From the cell containing the given text, extract its center point as (x, y) coordinate. 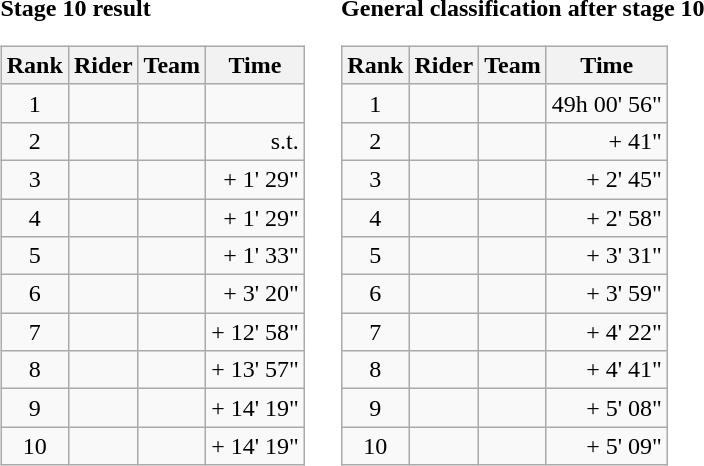
+ 4' 22" (606, 332)
+ 5' 08" (606, 408)
+ 2' 58" (606, 217)
+ 4' 41" (606, 370)
+ 41" (606, 141)
+ 13' 57" (256, 370)
49h 00' 56" (606, 103)
+ 2' 45" (606, 179)
+ 5' 09" (606, 446)
+ 3' 59" (606, 294)
+ 12' 58" (256, 332)
s.t. (256, 141)
+ 3' 20" (256, 294)
+ 3' 31" (606, 256)
+ 1' 33" (256, 256)
